Return (x, y) of the center of cell containing provided text 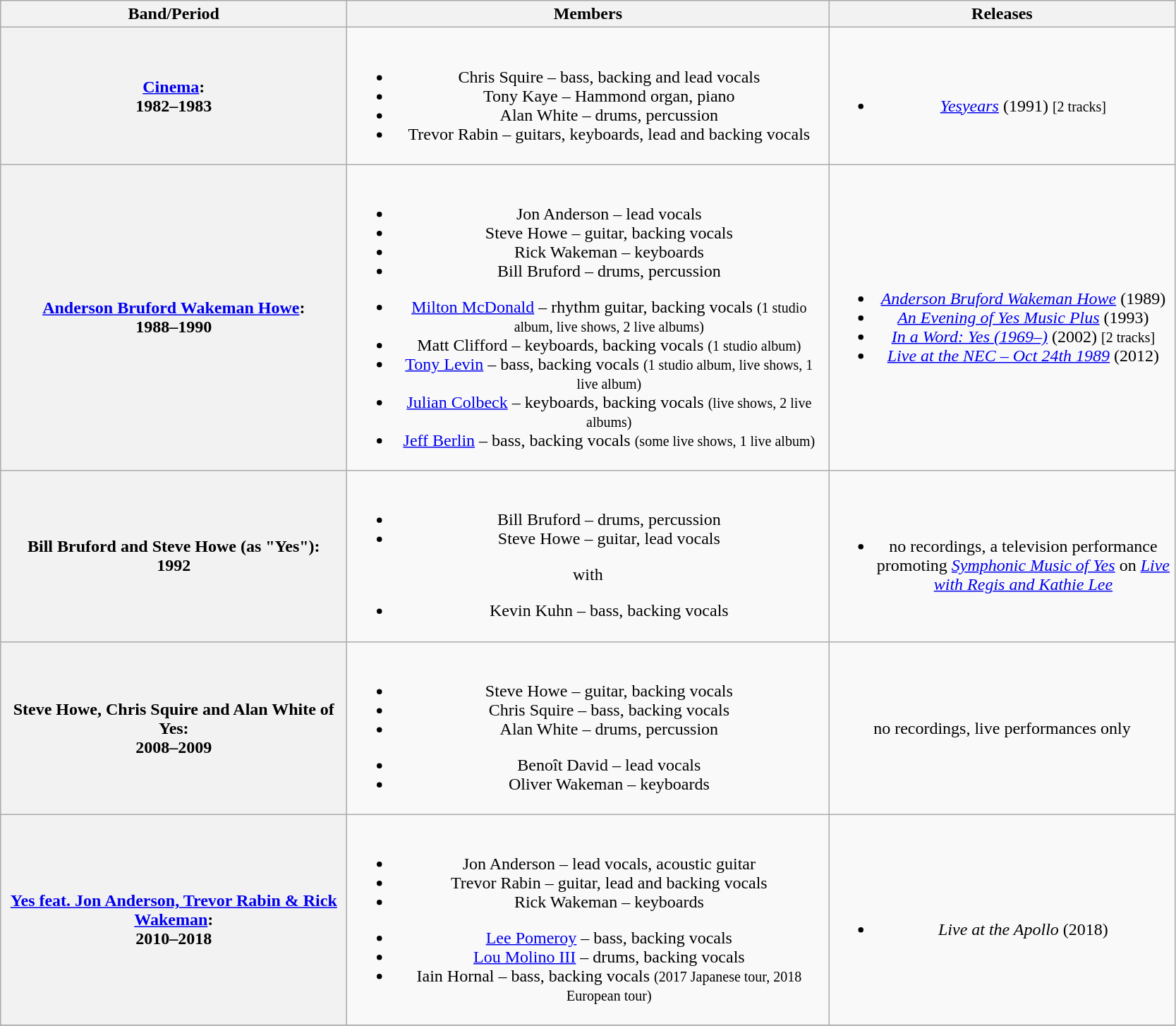
Anderson Bruford Wakeman Howe (1989)An Evening of Yes Music Plus (1993)In a Word: Yes (1969–) (2002) [2 tracks]Live at the NEC – Oct 24th 1989 (2012) (1002, 318)
Bill Bruford and Steve Howe (as "Yes"):1992 (174, 556)
Yesyears (1991) [2 tracks] (1002, 96)
Band/Period (174, 14)
Cinema:1982–1983 (174, 96)
Anderson Bruford Wakeman Howe:1988–1990 (174, 318)
Yes feat. Jon Anderson, Trevor Rabin & Rick Wakeman:2010–2018 (174, 920)
Releases (1002, 14)
no recordings, live performances only (1002, 728)
no recordings, a television performance promoting Symphonic Music of Yes on Live with Regis and Kathie Lee (1002, 556)
Bill Bruford – drums, percussionSteve Howe – guitar, lead vocalswithKevin Kuhn – bass, backing vocals (588, 556)
Members (588, 14)
Live at the Apollo (2018) (1002, 920)
Steve Howe, Chris Squire and Alan White of Yes:2008–2009 (174, 728)
